Determine the (x, y) coordinate at the center of the cell enclosing the given text.  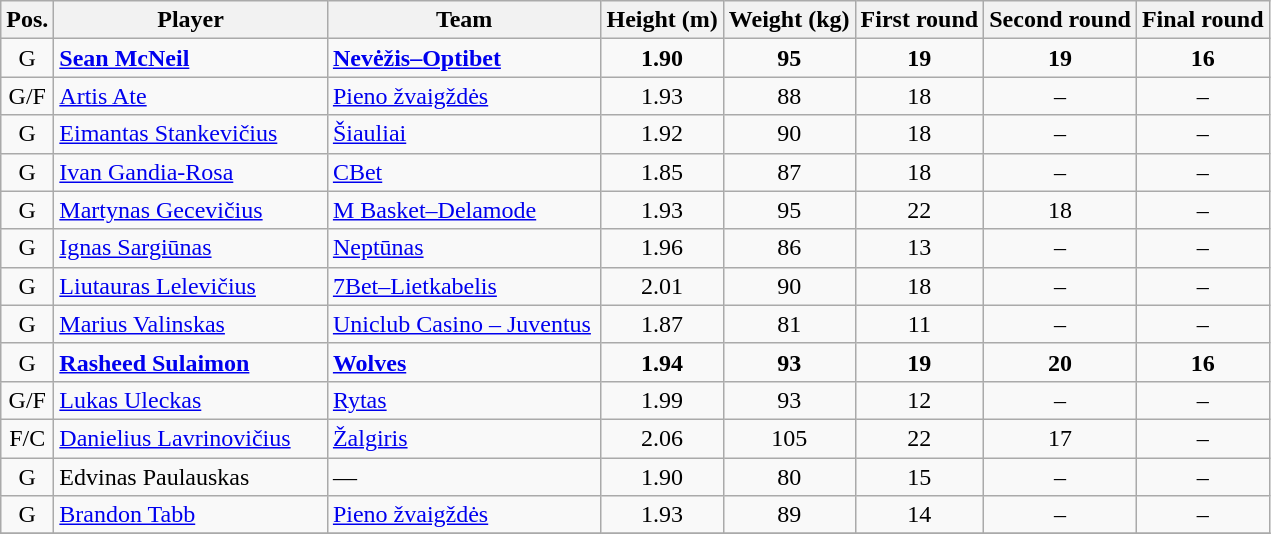
F/C (28, 438)
1.87 (662, 324)
87 (789, 172)
Žalgiris (464, 438)
11 (920, 324)
Team (464, 20)
Sean McNeil (191, 58)
— (464, 477)
88 (789, 96)
Lukas Uleckas (191, 400)
Pos. (28, 20)
Marius Valinskas (191, 324)
Ignas Sargiūnas (191, 248)
Martynas Gecevičius (191, 210)
Weight (kg) (789, 20)
Ivan Gandia-Rosa (191, 172)
1.94 (662, 362)
14 (920, 515)
Šiauliai (464, 134)
Second round (1060, 20)
20 (1060, 362)
1.92 (662, 134)
89 (789, 515)
Liutauras Lelevičius (191, 286)
2.06 (662, 438)
Edvinas Paulauskas (191, 477)
1.85 (662, 172)
Artis Ate (191, 96)
1.96 (662, 248)
Rytas (464, 400)
Wolves (464, 362)
Player (191, 20)
Final round (1202, 20)
15 (920, 477)
Height (m) (662, 20)
7Bet–Lietkabelis (464, 286)
First round (920, 20)
17 (1060, 438)
Eimantas Stankevičius (191, 134)
Nevėžis–Optibet (464, 58)
M Basket–Delamode (464, 210)
Rasheed Sulaimon (191, 362)
105 (789, 438)
Danielius Lavrinovičius (191, 438)
81 (789, 324)
CBet (464, 172)
12 (920, 400)
Neptūnas (464, 248)
Brandon Tabb (191, 515)
2.01 (662, 286)
Uniclub Casino – Juventus (464, 324)
1.99 (662, 400)
13 (920, 248)
80 (789, 477)
86 (789, 248)
